From the cell containing the given text, extract its center point as [X, Y] coordinate. 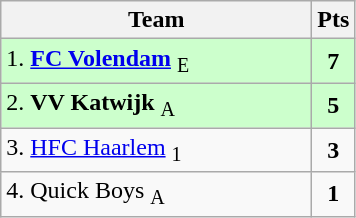
1. FC Volendam E [156, 61]
1 [334, 194]
3 [334, 150]
2. VV Katwijk A [156, 105]
4. Quick Boys A [156, 194]
7 [334, 61]
Pts [334, 20]
3. HFC Haarlem 1 [156, 150]
5 [334, 105]
Team [156, 20]
